Identify which cell holds the provided text, then report its [x, y] central coordinate. 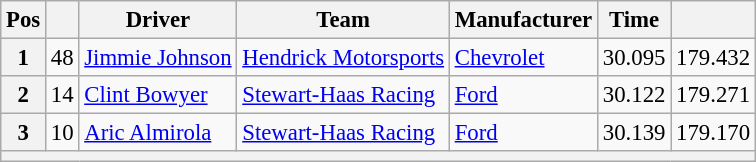
Driver [158, 20]
179.271 [714, 95]
Aric Almirola [158, 133]
30.139 [634, 133]
48 [62, 58]
2 [24, 95]
10 [62, 133]
Time [634, 20]
Manufacturer [523, 20]
179.432 [714, 58]
Hendrick Motorsports [343, 58]
Chevrolet [523, 58]
179.170 [714, 133]
30.095 [634, 58]
Team [343, 20]
Clint Bowyer [158, 95]
30.122 [634, 95]
Jimmie Johnson [158, 58]
14 [62, 95]
1 [24, 58]
3 [24, 133]
Pos [24, 20]
